Return the [X, Y] coordinate for the center point of the cell that contains the specified text.  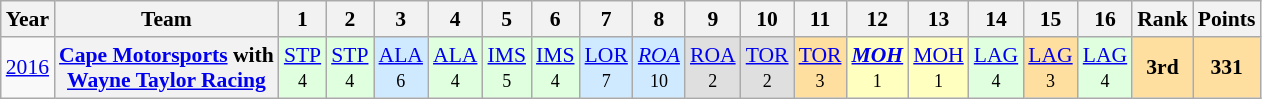
LAG3 [1050, 68]
Year [28, 19]
ALA4 [455, 68]
15 [1050, 19]
2016 [28, 68]
12 [878, 19]
ROA10 [659, 68]
1 [302, 19]
7 [606, 19]
IMS5 [508, 68]
6 [556, 19]
Points [1227, 19]
8 [659, 19]
13 [938, 19]
Rank [1162, 19]
TOR2 [768, 68]
10 [768, 19]
11 [820, 19]
331 [1227, 68]
16 [1105, 19]
TOR3 [820, 68]
LOR7 [606, 68]
9 [713, 19]
4 [455, 19]
3rd [1162, 68]
5 [508, 19]
IMS4 [556, 68]
Cape Motorsports with Wayne Taylor Racing [166, 68]
14 [996, 19]
ROA2 [713, 68]
Team [166, 19]
3 [401, 19]
ALA6 [401, 68]
2 [350, 19]
